Output the (X, Y) coordinate of the center of the cell containing the given text.  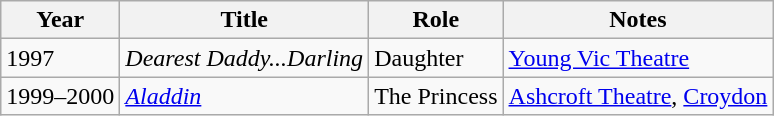
Young Vic Theatre (638, 58)
1999–2000 (60, 96)
1997 (60, 58)
The Princess (436, 96)
Title (244, 20)
Aladdin (244, 96)
Year (60, 20)
Daughter (436, 58)
Notes (638, 20)
Dearest Daddy...Darling (244, 58)
Ashcroft Theatre, Croydon (638, 96)
Role (436, 20)
